Locate the cell with the specified text and output its (X, Y) center coordinate. 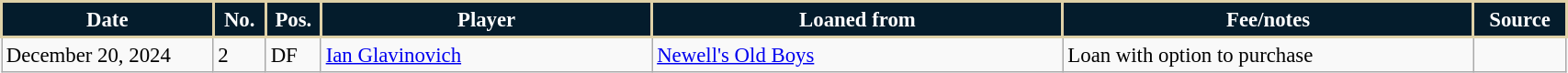
Loaned from (858, 20)
Newell's Old Boys (858, 55)
Player (487, 20)
Fee/notes (1268, 20)
Ian Glavinovich (487, 55)
December 20, 2024 (108, 55)
2 (239, 55)
No. (239, 20)
Pos. (293, 20)
Date (108, 20)
DF (293, 55)
Loan with option to purchase (1268, 55)
Source (1519, 20)
